Find where the given text appears and provide that cell's center as [x, y] coordinate. 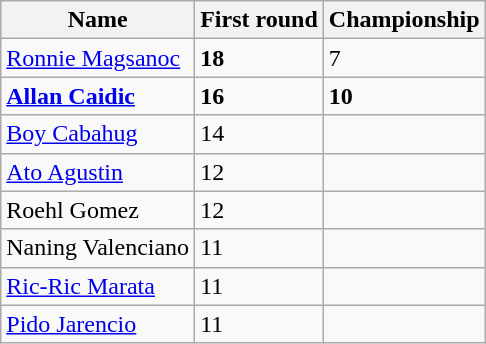
Allan Caidic [98, 96]
10 [404, 96]
18 [260, 58]
Roehl Gomez [98, 210]
Championship [404, 20]
14 [260, 134]
7 [404, 58]
Ronnie Magsanoc [98, 58]
Ric-Ric Marata [98, 286]
Ato Agustin [98, 172]
Boy Cabahug [98, 134]
Name [98, 20]
Pido Jarencio [98, 324]
First round [260, 20]
16 [260, 96]
Naning Valenciano [98, 248]
